Determine the [x, y] coordinate at the center of the cell enclosing the given text.  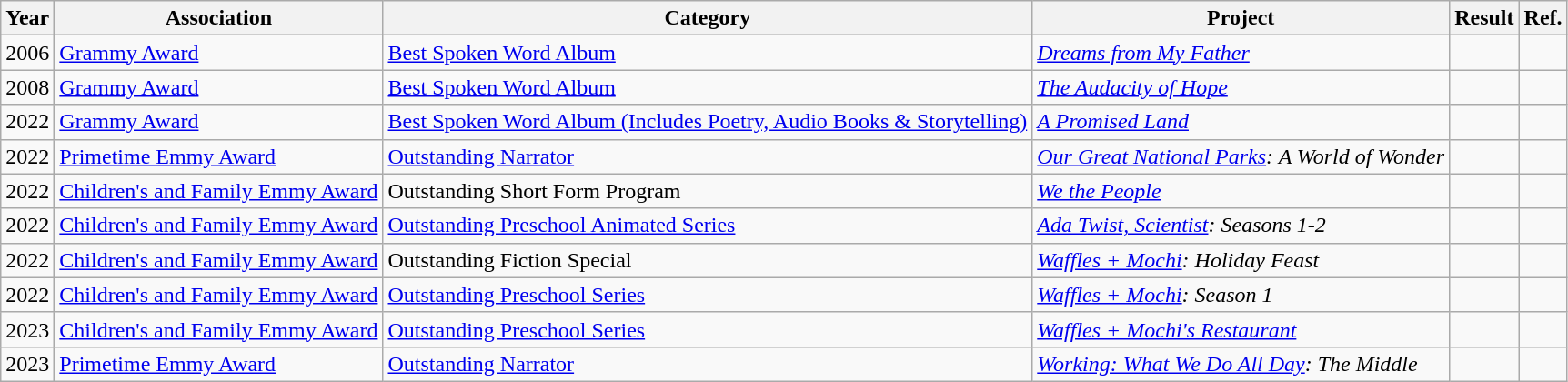
Waffles + Mochi's Restaurant [1241, 329]
Ada Twist, Scientist: Seasons 1-2 [1241, 226]
We the People [1241, 191]
The Audacity of Hope [1241, 87]
Association [218, 18]
Year [27, 18]
Best Spoken Word Album (Includes Poetry, Audio Books & Storytelling) [708, 122]
Outstanding Fiction Special [708, 260]
2006 [27, 53]
Dreams from My Father [1241, 53]
Waffles + Mochi: Holiday Feast [1241, 260]
2008 [27, 87]
Result [1484, 18]
Ref. [1543, 18]
Project [1241, 18]
Outstanding Short Form Program [708, 191]
Category [708, 18]
Our Great National Parks: A World of Wonder [1241, 156]
Working: What We Do All Day: The Middle [1241, 364]
A Promised Land [1241, 122]
Outstanding Preschool Animated Series [708, 226]
Waffles + Mochi: Season 1 [1241, 295]
